Scan for the cell matching the given text and deliver its [X, Y] coordinate at center. 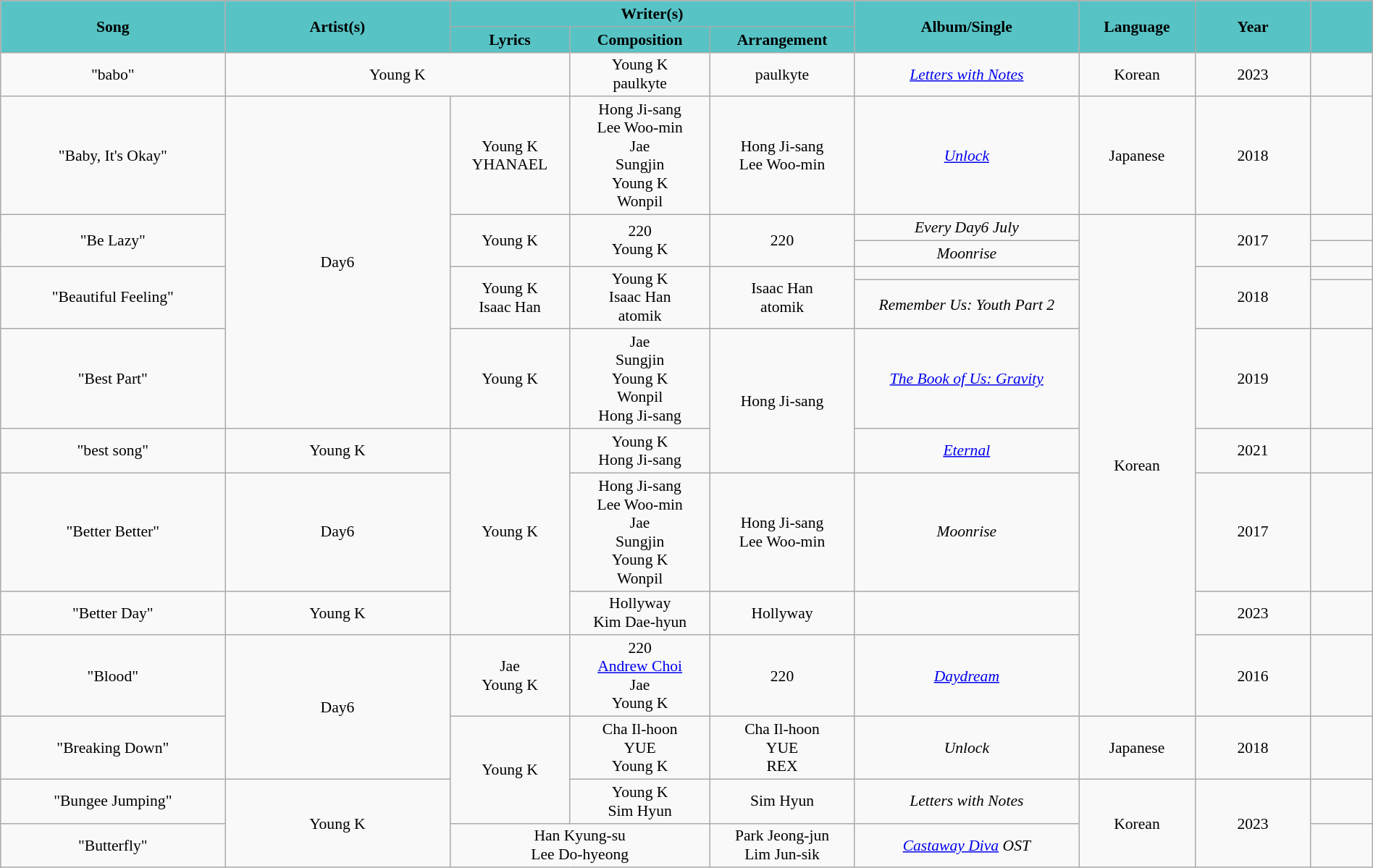
"Better Better" [113, 531]
Han Kyung-suLee Do-hyeong [579, 846]
"Breaking Down" [113, 747]
220Andrew ChoiJaeYoung K [640, 675]
Young Kpaulkyte [640, 74]
2019 [1253, 379]
Remember Us: Youth Part 2 [967, 304]
Cha Il-hoonYUEREX [782, 747]
Young KIsaac Han [510, 298]
Hong Ji-sang [782, 401]
JaeSungjinYoung KWonpilHong Ji-sang [640, 379]
"Bungee Jumping" [113, 801]
"Blood" [113, 675]
The Book of Us: Gravity [967, 379]
HollywayKim Dae-hyun [640, 612]
Arrangement [782, 39]
Park Jeong-junLim Jun-sik [782, 846]
"Baby, It's Okay" [113, 155]
Writer(s) [652, 14]
"best song" [113, 450]
Daydream [967, 675]
Young KHong Ji-sang [640, 450]
Composition [640, 39]
paulkyte [782, 74]
"Be Lazy" [113, 240]
JaeYoung K [510, 675]
2021 [1253, 450]
Eternal [967, 450]
Sim Hyun [782, 801]
Every Day6 July [967, 227]
"Beautiful Feeling" [113, 298]
Cha Il-hoonYUEYoung K [640, 747]
Album/Single [967, 26]
Hollyway [782, 612]
220Young K [640, 240]
Song [113, 26]
"Better Day" [113, 612]
Young KSim Hyun [640, 801]
Young KIsaac Hanatomik [640, 298]
Castaway Diva OST [967, 846]
Isaac Hanatomik [782, 298]
Artist(s) [337, 26]
Year [1253, 26]
"babo" [113, 74]
Language [1137, 26]
Young KYHANAEL [510, 155]
Lyrics [510, 39]
2016 [1253, 675]
"Best Part" [113, 379]
"Butterfly" [113, 846]
